For the text-containing cell, return its midpoint in (x, y) coordinate format. 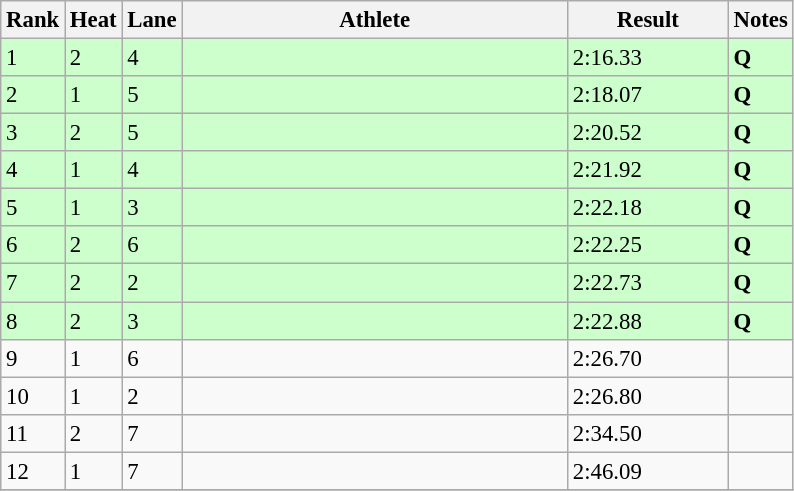
Rank (33, 20)
2:46.09 (648, 471)
2:21.92 (648, 170)
2:22.73 (648, 283)
2:34.50 (648, 433)
10 (33, 396)
2:22.18 (648, 208)
9 (33, 358)
11 (33, 433)
2:26.80 (648, 396)
Lane (152, 20)
2:26.70 (648, 358)
2:20.52 (648, 133)
12 (33, 471)
8 (33, 321)
Heat (94, 20)
2:18.07 (648, 95)
2:22.88 (648, 321)
Notes (760, 20)
2:16.33 (648, 58)
Result (648, 20)
Athlete (375, 20)
2:22.25 (648, 245)
